Provide the [X, Y] coordinate of the cell's center where the given text is located.  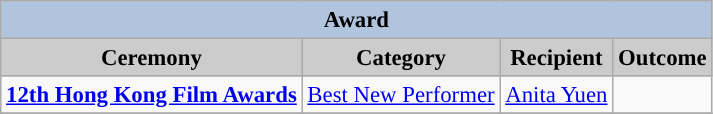
Outcome [662, 58]
Recipient [556, 58]
Award [356, 20]
Best New Performer [401, 95]
Ceremony [152, 58]
Category [401, 58]
Anita Yuen [556, 95]
12th Hong Kong Film Awards [152, 95]
